Capture the cell that displays the provided text and extract its (x, y) central coordinate. 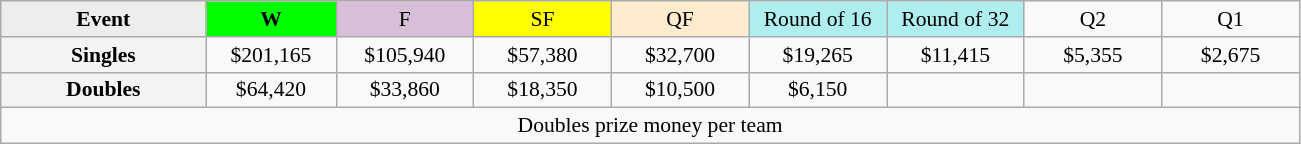
$6,150 (818, 90)
$10,500 (680, 90)
Round of 16 (818, 19)
$57,380 (543, 55)
$2,675 (1231, 55)
SF (543, 19)
$5,355 (1093, 55)
Round of 32 (955, 19)
$18,350 (543, 90)
Singles (104, 55)
Doubles (104, 90)
Doubles prize money per team (650, 126)
QF (680, 19)
$201,165 (271, 55)
$11,415 (955, 55)
W (271, 19)
$105,940 (405, 55)
F (405, 19)
Q1 (1231, 19)
$19,265 (818, 55)
Event (104, 19)
$33,860 (405, 90)
$32,700 (680, 55)
Q2 (1093, 19)
$64,420 (271, 90)
